Locate the cell with the specified text and output its (X, Y) center coordinate. 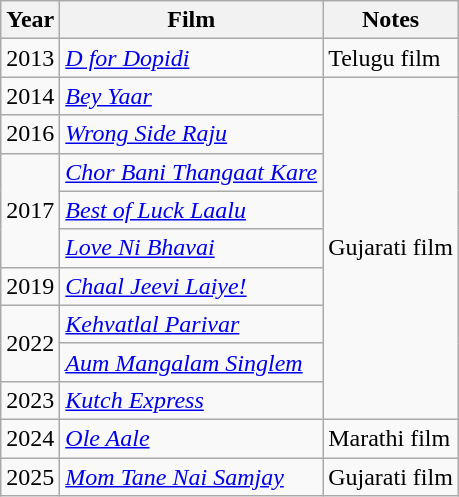
Bey Yaar (192, 96)
Kutch Express (192, 400)
2017 (30, 210)
Kehvatlal Parivar (192, 324)
2019 (30, 286)
Chaal Jeevi Laiye! (192, 286)
D for Dopidi (192, 58)
Year (30, 20)
Notes (391, 20)
2025 (30, 477)
Wrong Side Raju (192, 134)
2024 (30, 438)
Ole Aale (192, 438)
2016 (30, 134)
Mom Tane Nai Samjay (192, 477)
Aum Mangalam Singlem (192, 362)
Love Ni Bhavai (192, 248)
Film (192, 20)
2022 (30, 343)
2023 (30, 400)
2013 (30, 58)
2014 (30, 96)
Best of Luck Laalu (192, 210)
Marathi film (391, 438)
Telugu film (391, 58)
Chor Bani Thangaat Kare (192, 172)
